Pinpoint the cell where the given text exists, returning its (X, Y) midpoint coordinate. 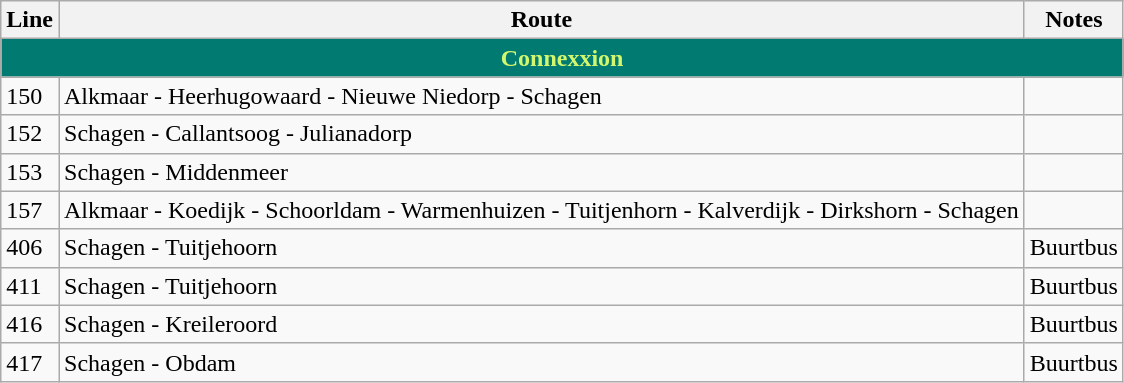
Alkmaar - Koedijk - Schoorldam - Warmenhuizen - Tuitjenhorn - Kalverdijk - Dirkshorn - Schagen (541, 210)
Line (30, 20)
153 (30, 172)
157 (30, 210)
Alkmaar - Heerhugowaard - Nieuwe Niedorp - Schagen (541, 96)
Schagen - Obdam (541, 362)
150 (30, 96)
Schagen - Callantsoog - Julianadorp (541, 134)
Route (541, 20)
Connexxion (562, 58)
411 (30, 286)
152 (30, 134)
Schagen - Middenmeer (541, 172)
406 (30, 248)
417 (30, 362)
Schagen - Kreileroord (541, 324)
416 (30, 324)
Notes (1074, 20)
